For the text-containing cell, return its midpoint in (x, y) coordinate format. 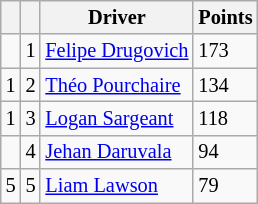
2 (31, 85)
Liam Lawson (116, 186)
3 (31, 118)
Logan Sargeant (116, 118)
134 (225, 85)
Felipe Drugovich (116, 51)
Théo Pourchaire (116, 85)
Points (225, 17)
Driver (116, 17)
79 (225, 186)
4 (31, 152)
Jehan Daruvala (116, 152)
118 (225, 118)
94 (225, 152)
173 (225, 51)
